Pinpoint the cell where the given text exists, returning its (x, y) midpoint coordinate. 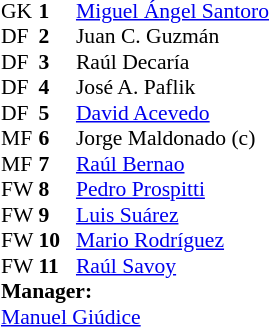
11 (57, 266)
Raúl Savoy (172, 266)
Pedro Prospitti (172, 189)
3 (57, 62)
Raúl Bernao (172, 164)
10 (57, 241)
8 (57, 189)
Luis Suárez (172, 215)
Manager: (135, 291)
2 (57, 37)
Jorge Maldonado (c) (172, 139)
6 (57, 139)
7 (57, 164)
4 (57, 87)
Juan C. Guzmán (172, 37)
Mario Rodríguez (172, 241)
9 (57, 215)
José A. Paflik (172, 87)
Raúl Decaría (172, 62)
David Acevedo (172, 113)
5 (57, 113)
